Extract the [X, Y] coordinate from the center of the cell holding the provided text.  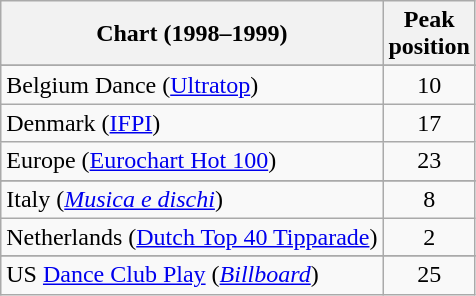
17 [429, 123]
23 [429, 161]
Netherlands (Dutch Top 40 Tipparade) [192, 237]
25 [429, 275]
Belgium Dance (Ultratop) [192, 85]
Italy (Musica e dischi) [192, 199]
Denmark (IFPI) [192, 123]
US Dance Club Play (Billboard) [192, 275]
2 [429, 237]
Chart (1998–1999) [192, 34]
Europe (Eurochart Hot 100) [192, 161]
Peakposition [429, 34]
10 [429, 85]
8 [429, 199]
